From the cell containing the given text, extract its center point as [x, y] coordinate. 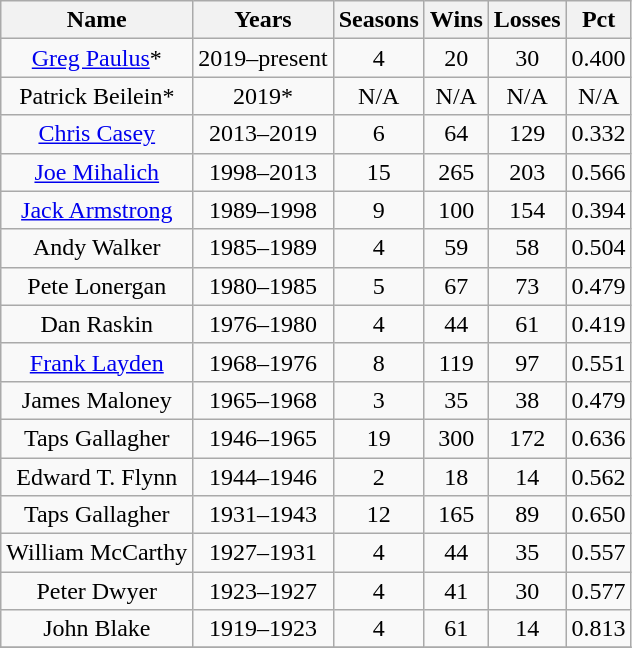
3 [378, 400]
1968–1976 [263, 362]
97 [527, 362]
1976–1980 [263, 324]
1931–1943 [263, 515]
0.636 [598, 438]
15 [378, 172]
129 [527, 134]
Wins [456, 20]
9 [378, 210]
Pct [598, 20]
8 [378, 362]
Years [263, 20]
0.504 [598, 248]
Seasons [378, 20]
1944–1946 [263, 477]
5 [378, 286]
James Maloney [97, 400]
0.566 [598, 172]
1980–1985 [263, 286]
Losses [527, 20]
1927–1931 [263, 553]
John Blake [97, 629]
2019* [263, 96]
0.400 [598, 58]
Andy Walker [97, 248]
73 [527, 286]
1985–1989 [263, 248]
Peter Dwyer [97, 591]
20 [456, 58]
0.813 [598, 629]
0.394 [598, 210]
1919–1923 [263, 629]
12 [378, 515]
300 [456, 438]
154 [527, 210]
89 [527, 515]
2019–present [263, 58]
0.551 [598, 362]
41 [456, 591]
Pete Lonergan [97, 286]
58 [527, 248]
0.557 [598, 553]
0.577 [598, 591]
0.419 [598, 324]
Frank Layden [97, 362]
1989–1998 [263, 210]
100 [456, 210]
19 [378, 438]
38 [527, 400]
William McCarthy [97, 553]
Name [97, 20]
1998–2013 [263, 172]
203 [527, 172]
Dan Raskin [97, 324]
1965–1968 [263, 400]
265 [456, 172]
6 [378, 134]
Patrick Beilein* [97, 96]
18 [456, 477]
2 [378, 477]
165 [456, 515]
172 [527, 438]
64 [456, 134]
1946–1965 [263, 438]
0.562 [598, 477]
1923–1927 [263, 591]
Greg Paulus* [97, 58]
67 [456, 286]
Edward T. Flynn [97, 477]
Chris Casey [97, 134]
119 [456, 362]
Joe Mihalich [97, 172]
0.332 [598, 134]
0.650 [598, 515]
Jack Armstrong [97, 210]
2013–2019 [263, 134]
59 [456, 248]
